Detect which cell encompasses the target text, then output its [X, Y] center coordinate. 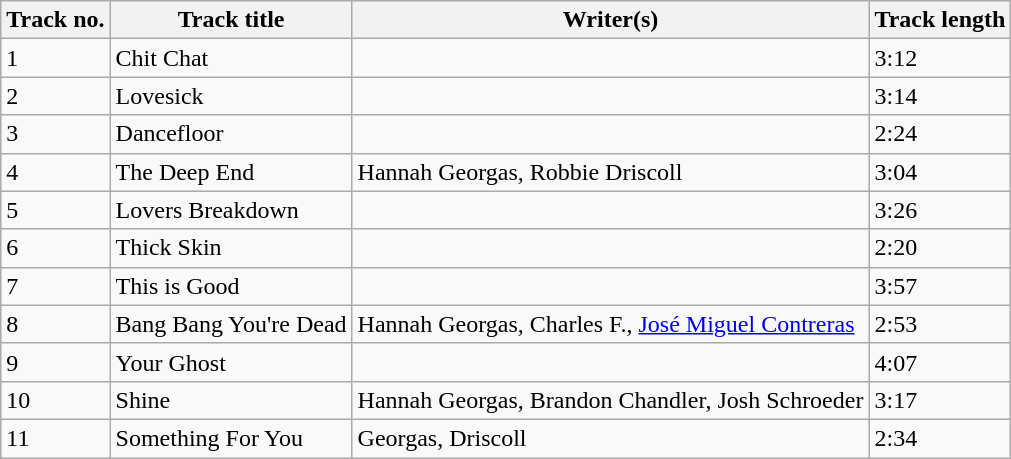
Hannah Georgas, Charles F., José Miguel Contreras [610, 324]
3:57 [940, 286]
Lovesick [231, 96]
3:26 [940, 210]
3:04 [940, 172]
Track length [940, 20]
Writer(s) [610, 20]
Dancefloor [231, 134]
9 [56, 362]
This is Good [231, 286]
2:34 [940, 438]
Lovers Breakdown [231, 210]
7 [56, 286]
11 [56, 438]
Thick Skin [231, 248]
2:53 [940, 324]
Track no. [56, 20]
Your Ghost [231, 362]
6 [56, 248]
3:17 [940, 400]
The Deep End [231, 172]
10 [56, 400]
Track title [231, 20]
2:24 [940, 134]
Chit Chat [231, 58]
8 [56, 324]
1 [56, 58]
Hannah Georgas, Brandon Chandler, Josh Schroeder [610, 400]
Bang Bang You're Dead [231, 324]
3 [56, 134]
3:14 [940, 96]
3:12 [940, 58]
4 [56, 172]
Georgas, Driscoll [610, 438]
Shine [231, 400]
Something For You [231, 438]
5 [56, 210]
2 [56, 96]
Hannah Georgas, Robbie Driscoll [610, 172]
4:07 [940, 362]
2:20 [940, 248]
